From the cell containing the given text, extract its center point as [X, Y] coordinate. 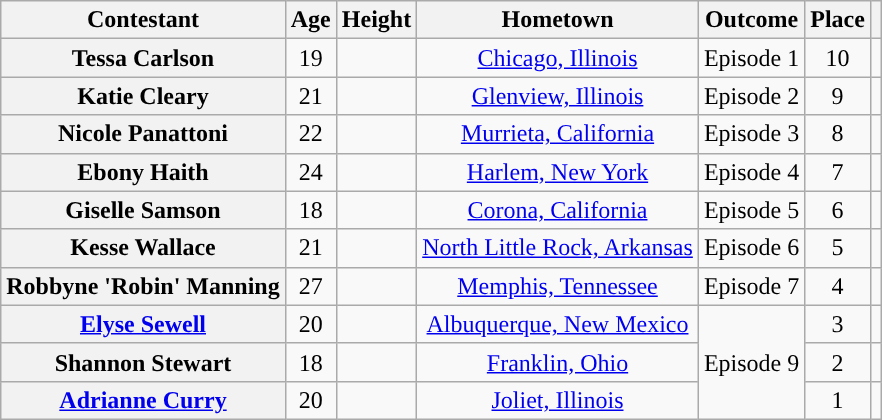
Nicole Panattoni [143, 134]
27 [310, 286]
Katie Cleary [143, 96]
3 [838, 324]
2 [838, 362]
Age [310, 20]
24 [310, 172]
Height [376, 20]
Albuquerque, New Mexico [558, 324]
Glenview, Illinois [558, 96]
Hometown [558, 20]
Memphis, Tennessee [558, 286]
Murrieta, California [558, 134]
North Little Rock, Arkansas [558, 248]
Ebony Haith [143, 172]
Episode 5 [751, 210]
Place [838, 20]
9 [838, 96]
Robbyne 'Robin' Manning [143, 286]
Adrianne Curry [143, 400]
Episode 9 [751, 362]
Episode 4 [751, 172]
22 [310, 134]
Episode 7 [751, 286]
Episode 6 [751, 248]
Kesse Wallace [143, 248]
Harlem, New York [558, 172]
19 [310, 58]
Joliet, Illinois [558, 400]
Contestant [143, 20]
Giselle Samson [143, 210]
4 [838, 286]
Chicago, Illinois [558, 58]
Tessa Carlson [143, 58]
5 [838, 248]
Corona, California [558, 210]
Episode 1 [751, 58]
Episode 3 [751, 134]
7 [838, 172]
Shannon Stewart [143, 362]
1 [838, 400]
8 [838, 134]
Outcome [751, 20]
10 [838, 58]
Franklin, Ohio [558, 362]
Episode 2 [751, 96]
6 [838, 210]
Elyse Sewell [143, 324]
